Find where the given text appears and provide that cell's center as [x, y] coordinate. 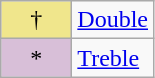
Double [113, 20]
† [36, 20]
* [36, 58]
Treble [113, 58]
